Pinpoint the cell where the given text exists, returning its [x, y] midpoint coordinate. 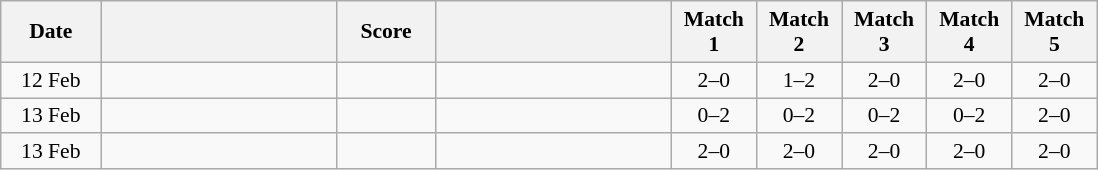
Match 3 [884, 32]
12 Feb [51, 80]
Match 2 [798, 32]
Date [51, 32]
Score [386, 32]
Match 5 [1054, 32]
1–2 [798, 80]
Match 4 [970, 32]
Match 1 [714, 32]
